Capture the cell that displays the provided text and extract its [x, y] central coordinate. 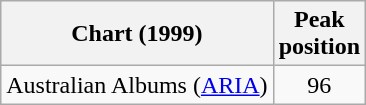
Chart (1999) [137, 34]
96 [319, 85]
Australian Albums (ARIA) [137, 85]
Peakposition [319, 34]
